Return [X, Y] of the center of cell containing provided text 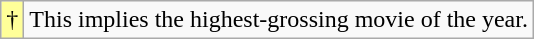
This implies the highest-grossing movie of the year. [279, 20]
† [12, 20]
